Identify which cell holds the provided text, then report its (x, y) central coordinate. 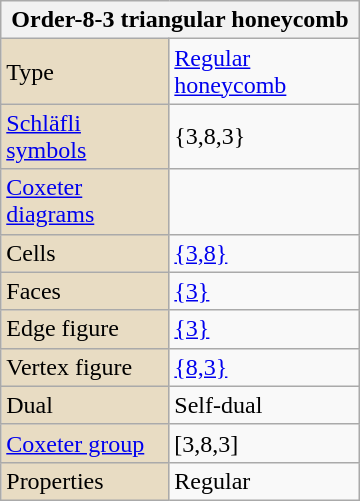
Regular honeycomb (264, 72)
{8,3} (264, 367)
Coxeter diagrams (85, 202)
{3,8} (264, 253)
Edge figure (85, 329)
Faces (85, 291)
Dual (85, 405)
Type (85, 72)
Schläfli symbols (85, 136)
Self-dual (264, 405)
Properties (85, 481)
Coxeter group (85, 443)
{3,8,3} (264, 136)
Regular (264, 481)
Order-8-3 triangular honeycomb (180, 20)
[3,8,3] (264, 443)
Vertex figure (85, 367)
Cells (85, 253)
